Search for the cell housing the specified text and yield its (x, y) center coordinate. 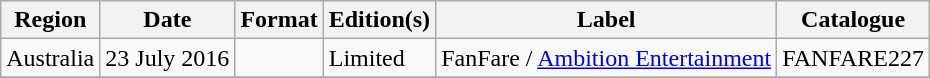
Limited (379, 58)
FANFARE227 (854, 58)
Format (279, 20)
Edition(s) (379, 20)
Region (50, 20)
Australia (50, 58)
23 July 2016 (168, 58)
Date (168, 20)
Label (606, 20)
FanFare / Ambition Entertainment (606, 58)
Catalogue (854, 20)
